Capture the cell that displays the provided text and extract its (X, Y) central coordinate. 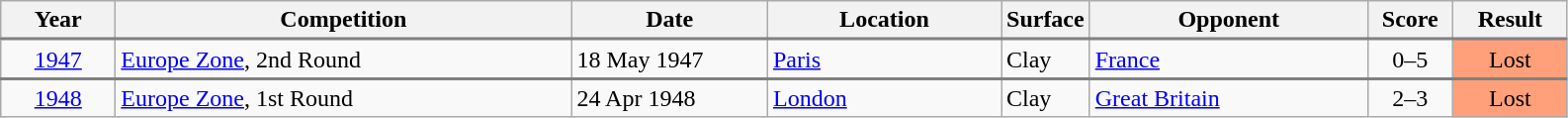
Location (884, 20)
Score (1410, 20)
Date (670, 20)
Great Britain (1228, 97)
Paris (884, 59)
Opponent (1228, 20)
London (884, 97)
1947 (58, 59)
Europe Zone, 1st Round (344, 97)
France (1228, 59)
0–5 (1410, 59)
1948 (58, 97)
Competition (344, 20)
2–3 (1410, 97)
Result (1510, 20)
18 May 1947 (670, 59)
Europe Zone, 2nd Round (344, 59)
Year (58, 20)
Surface (1045, 20)
24 Apr 1948 (670, 97)
